From the cell containing the given text, extract its center point as (x, y) coordinate. 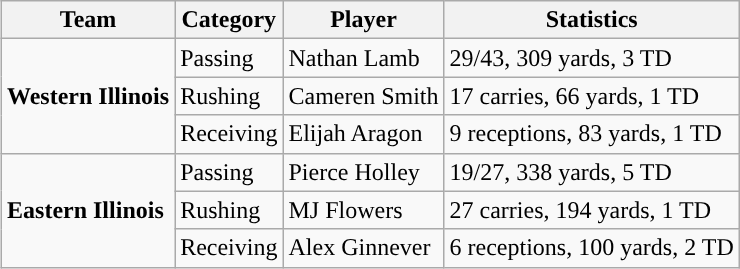
Pierce Holley (364, 172)
29/43, 309 yards, 3 TD (592, 58)
Nathan Lamb (364, 58)
Elijah Aragon (364, 134)
Western Illinois (88, 96)
Cameren Smith (364, 96)
9 receptions, 83 yards, 1 TD (592, 134)
Eastern Illinois (88, 210)
Team (88, 20)
17 carries, 66 yards, 1 TD (592, 96)
Alex Ginnever (364, 248)
6 receptions, 100 yards, 2 TD (592, 248)
Statistics (592, 20)
MJ Flowers (364, 210)
Category (229, 20)
19/27, 338 yards, 5 TD (592, 172)
Player (364, 20)
27 carries, 194 yards, 1 TD (592, 210)
